Provide the [x, y] coordinate of the cell's center where the given text is located.  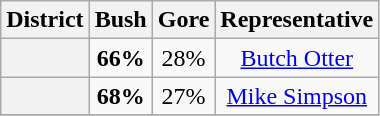
66% [120, 58]
Mike Simpson [297, 96]
Gore [184, 20]
27% [184, 96]
Bush [120, 20]
68% [120, 96]
Representative [297, 20]
28% [184, 58]
District [45, 20]
Butch Otter [297, 58]
